Find where the given text appears and provide that cell's center as (X, Y) coordinate. 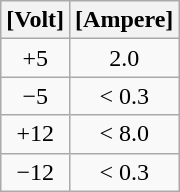
+12 (36, 134)
2.0 (124, 58)
[Volt] (36, 20)
−5 (36, 96)
[Ampere] (124, 20)
+5 (36, 58)
< 8.0 (124, 134)
−12 (36, 172)
